From the cell containing the given text, extract its center point as (X, Y) coordinate. 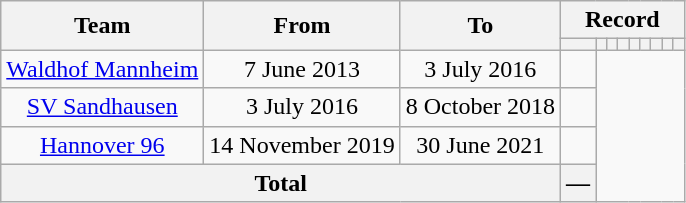
From (302, 26)
To (480, 26)
14 November 2019 (302, 145)
Record (623, 20)
8 October 2018 (480, 107)
7 June 2013 (302, 69)
— (578, 183)
Hannover 96 (102, 145)
Total (281, 183)
30 June 2021 (480, 145)
Waldhof Mannheim (102, 69)
Team (102, 26)
SV Sandhausen (102, 107)
